For the text-containing cell, return its midpoint in [x, y] coordinate format. 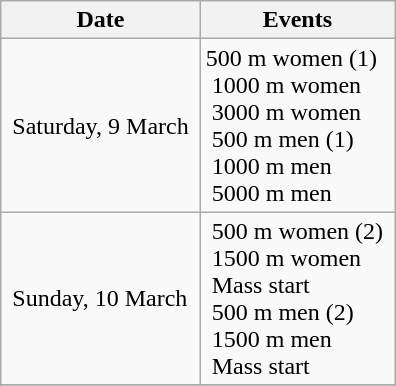
500 m women (2) 1500 m women Mass start 500 m men (2) 1500 m men Mass start [297, 298]
500 m women (1) 1000 m women 3000 m women 500 m men (1) 1000 m men 5000 m men [297, 126]
Date [100, 20]
Saturday, 9 March [100, 126]
Sunday, 10 March [100, 298]
Events [297, 20]
